Determine the (X, Y) coordinate at the center of the cell enclosing the given text.  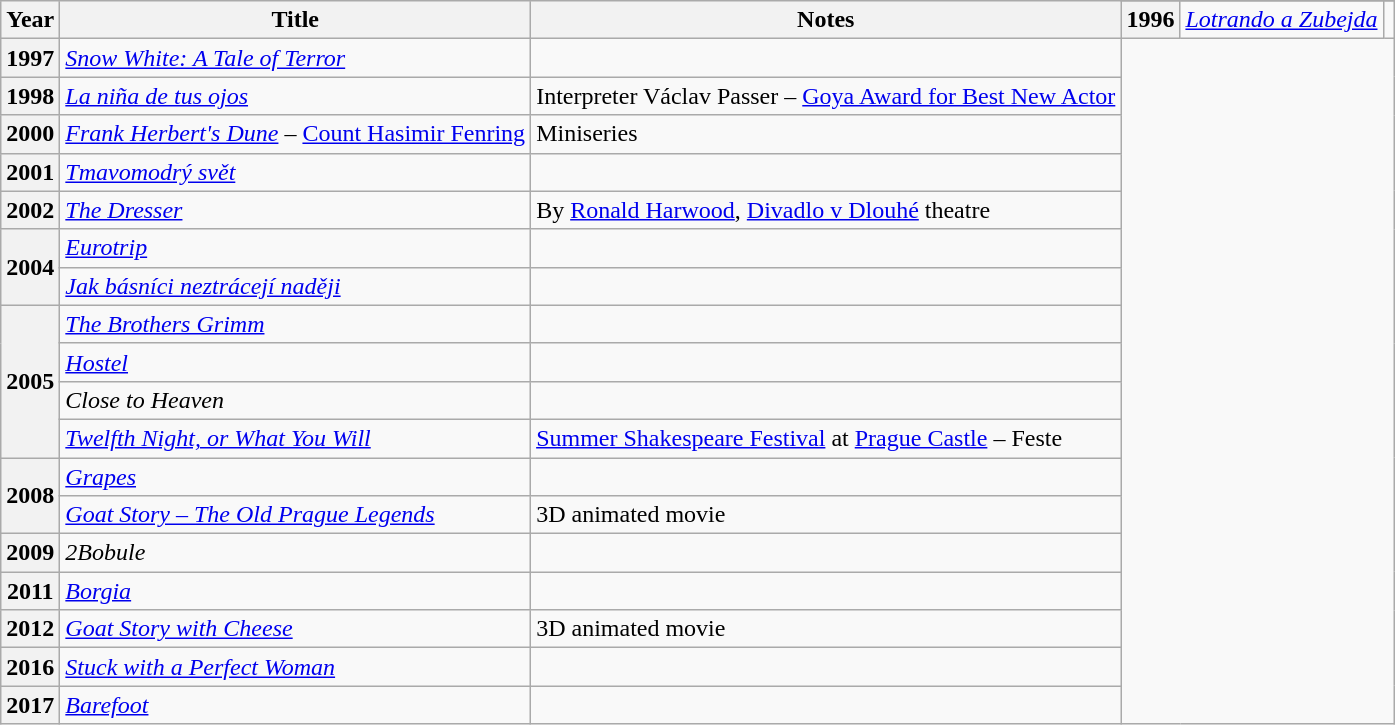
2008 (30, 496)
Stuck with a Perfect Woman (296, 667)
2002 (30, 210)
Hostel (296, 362)
2016 (30, 667)
Eurotrip (296, 248)
Close to Heaven (296, 400)
2009 (30, 553)
Summer Shakespeare Festival at Prague Castle – Feste (826, 438)
2017 (30, 705)
La niña de tus ojos (296, 96)
Miniseries (826, 134)
2000 (30, 134)
Snow White: A Tale of Terror (296, 58)
Jak básníci neztrácejí naději (296, 286)
By Ronald Harwood, Divadlo v Dlouhé theatre (826, 210)
Title (296, 20)
Barefoot (296, 705)
Grapes (296, 477)
Notes (826, 20)
Goat Story with Cheese (296, 629)
2005 (30, 381)
The Dresser (296, 210)
2004 (30, 267)
Lotrando a Zubejda (1282, 20)
Twelfth Night, or What You Will (296, 438)
Tmavomodrý svět (296, 172)
Frank Herbert's Dune – Count Hasimir Fenring (296, 134)
1996 (1150, 20)
1998 (30, 96)
2001 (30, 172)
2012 (30, 629)
2011 (30, 591)
Interpreter Václav Passer – Goya Award for Best New Actor (826, 96)
Borgia (296, 591)
1997 (30, 58)
2Bobule (296, 553)
The Brothers Grimm (296, 324)
Goat Story – The Old Prague Legends (296, 515)
Year (30, 20)
